For the text-containing cell, return its midpoint in (x, y) coordinate format. 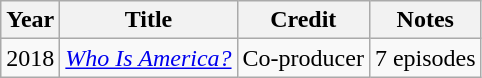
7 episodes (425, 58)
Who Is America? (148, 58)
Credit (303, 20)
2018 (30, 58)
Year (30, 20)
Co-producer (303, 58)
Notes (425, 20)
Title (148, 20)
